Return (X, Y) of the center of cell containing provided text 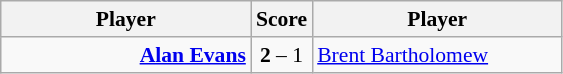
Score (282, 19)
Brent Bartholomew (437, 55)
Alan Evans (126, 55)
2 – 1 (282, 55)
